Provide the [x, y] coordinate of the cell's center where the given text is located.  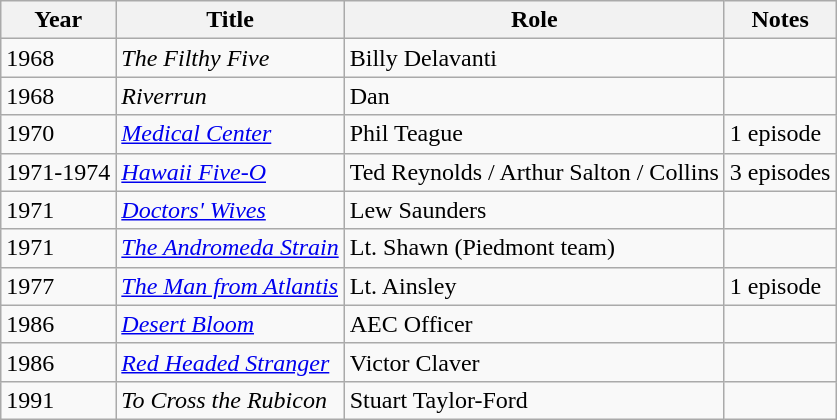
The Filthy Five [230, 58]
Hawaii Five-O [230, 172]
1970 [58, 134]
Year [58, 20]
Billy Delavanti [534, 58]
The Andromeda Strain [230, 248]
Red Headed Stranger [230, 362]
Lt. Ainsley [534, 286]
1977 [58, 286]
Victor Claver [534, 362]
Lt. Shawn (Piedmont team) [534, 248]
Ted Reynolds / Arthur Salton / Collins [534, 172]
Riverrun [230, 96]
Notes [780, 20]
Medical Center [230, 134]
Lew Saunders [534, 210]
Title [230, 20]
Phil Teague [534, 134]
Role [534, 20]
1991 [58, 400]
3 episodes [780, 172]
Doctors' Wives [230, 210]
The Man from Atlantis [230, 286]
AEC Officer [534, 324]
Stuart Taylor-Ford [534, 400]
To Cross the Rubicon [230, 400]
1971-1974 [58, 172]
Desert Bloom [230, 324]
Dan [534, 96]
